Detect which cell encompasses the target text, then output its (X, Y) center coordinate. 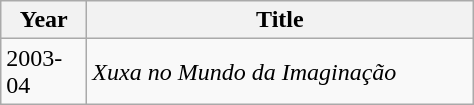
Xuxa no Mundo da Imaginação (280, 72)
Year (44, 20)
2003-04 (44, 72)
Title (280, 20)
